Determine the [X, Y] coordinate at the center of the cell enclosing the given text.  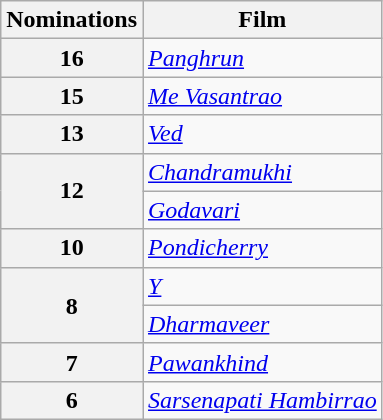
Pawankhind [262, 362]
Panghrun [262, 58]
7 [72, 362]
13 [72, 134]
Sarsenapati Hambirrao [262, 400]
Godavari [262, 210]
8 [72, 305]
Nominations [72, 20]
10 [72, 248]
Pondicherry [262, 248]
12 [72, 191]
Dharmaveer [262, 324]
15 [72, 96]
Chandramukhi [262, 172]
Y [262, 286]
Me Vasantrao [262, 96]
Film [262, 20]
6 [72, 400]
Ved [262, 134]
16 [72, 58]
